Output the (X, Y) coordinate of the center of the cell containing the given text.  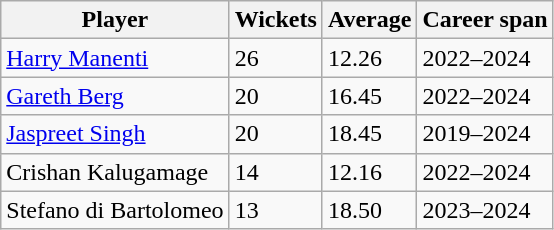
Career span (485, 20)
18.50 (370, 210)
Wickets (276, 20)
Stefano di Bartolomeo (115, 210)
Jaspreet Singh (115, 134)
2019–2024 (485, 134)
14 (276, 172)
Average (370, 20)
Harry Manenti (115, 58)
16.45 (370, 96)
Player (115, 20)
12.16 (370, 172)
Gareth Berg (115, 96)
13 (276, 210)
Crishan Kalugamage (115, 172)
12.26 (370, 58)
18.45 (370, 134)
2023–2024 (485, 210)
26 (276, 58)
